Capture the cell that displays the provided text and extract its [x, y] central coordinate. 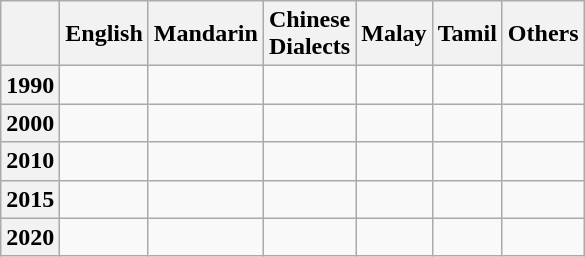
ChineseDialects [309, 34]
Tamil [467, 34]
2015 [30, 199]
English [104, 34]
2010 [30, 161]
Mandarin [206, 34]
2020 [30, 237]
Others [543, 34]
1990 [30, 85]
2000 [30, 123]
Malay [394, 34]
